Determine the (x, y) coordinate at the center of the cell enclosing the given text.  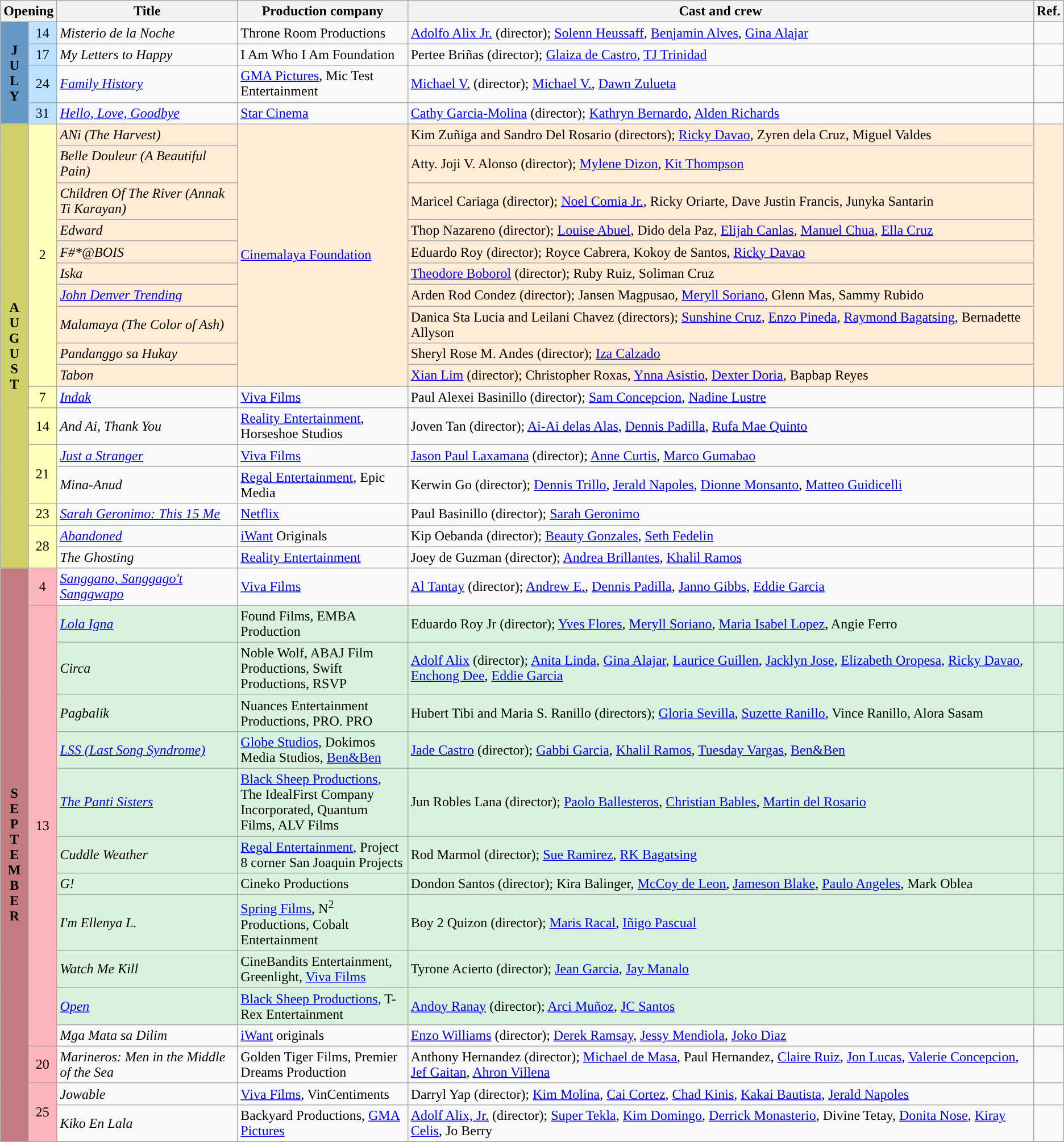
Sheryl Rose M. Andes (director); Iza Calzado (721, 354)
Malamaya (The Color of Ash) (147, 324)
F#*@BOIS (147, 252)
Reality Entertainment, Horseshoe Studios (323, 426)
JULY (15, 73)
Black Sheep Productions, The IdealFirst Company Incorporated, Quantum Films, ALV Films (323, 802)
Abandoned (147, 536)
Michael V. (director); Michael V., Dawn Zulueta (721, 84)
Joey de Guzman (director); Andrea Brillantes, Khalil Ramos (721, 557)
LSS (Last Song Syndrome) (147, 750)
Mina-Anud (147, 485)
I'm Ellenya L. (147, 923)
Regal Entertainment, Project 8 corner San Joaquin Projects (323, 855)
My Letters to Happy (147, 55)
Cast and crew (721, 11)
Cinemalaya Foundation (323, 255)
Tyrone Acierto (director); Jean Garcia, Jay Manalo (721, 969)
John Denver Trending (147, 295)
Eduardo Roy Jr (director); Yves Flores, Meryll Soriano, Maria Isabel Lopez, Angie Ferro (721, 624)
Cathy Garcia-Molina (director); Kathryn Bernardo, Alden Richards (721, 113)
Sanggano, Sanggago't Sanggwapo (147, 586)
13 (43, 826)
25 (43, 1112)
Nuances Entertainment Productions, PRO. PRO (323, 712)
28 (43, 547)
Indak (147, 397)
I Am Who I Am Foundation (323, 55)
The Ghosting (147, 557)
Kerwin Go (director); Dennis Trillo, Jerald Napoles, Dionne Monsanto, Matteo Guidicelli (721, 485)
Open (147, 1006)
Kip Oebanda (director); Beauty Gonzales, Seth Fedelin (721, 536)
21 (43, 474)
Maricel Cariaga (director); Noel Comia Jr., Ricky Oriarte, Dave Justin Francis, Junyka Santarin (721, 201)
4 (43, 586)
2 (43, 255)
Darryl Yap (director); Kim Molina, Cai Cortez, Chad Kinis, Kakai Bautista, Jerald Napoles (721, 1094)
Joven Tan (director); Ai-Ai delas Alas, Dennis Padilla, Rufa Mae Quinto (721, 426)
7 (43, 397)
G! (147, 884)
GMA Pictures, Mic Test Entertainment (323, 84)
Kiko En Lala (147, 1123)
And Ai, Thank You (147, 426)
Backyard Productions, GMA Pictures (323, 1123)
Theodore Boborol (director); Ruby Ruiz, Soliman Cruz (721, 273)
Sarah Geronimo: This 15 Me (147, 514)
Dondon Santos (director); Kira Balinger, McCoy de Leon, Jameson Blake, Paulo Angeles, Mark Oblea (721, 884)
Enzo Williams (director); Derek Ramsay, Jessy Mendiola, Joko Diaz (721, 1035)
ANi (The Harvest) (147, 135)
Al Tantay (director); Andrew E., Dennis Padilla, Janno Gibbs, Eddie Garcia (721, 586)
Atty. Joji V. Alonso (director); Mylene Dizon, Kit Thompson (721, 164)
Anthony Hernandez (director); Michael de Masa, Paul Hernandez, Claire Ruiz, Jon Lucas, Valerie Concepcion, Jef Gaitan, Ahron Villena (721, 1065)
Ref. (1048, 11)
Boy 2 Quizon (director); Maris Racal, Iñigo Pascual (721, 923)
31 (43, 113)
Throne Room Productions (323, 33)
Marineros: Men in the Middle of the Sea (147, 1065)
Reality Entertainment (323, 557)
Jade Castro (director); Gabbi Garcia, Khalil Ramos, Tuesday Vargas, Ben&Ben (721, 750)
Cuddle Weather (147, 855)
23 (43, 514)
Pagbalik (147, 712)
Title (147, 11)
Cineko Productions (323, 884)
Globe Studios, Dokimos Media Studios, Ben&Ben (323, 750)
Rod Marmol (director); Sue Ramirez, RK Bagatsing (721, 855)
Regal Entertainment, Epic Media (323, 485)
CineBandits Entertainment, Greenlight, Viva Films (323, 969)
Adolf Alix, Jr. (director); Super Tekla, Kim Domingo, Derrick Monasterio, Divine Tetay, Donita Nose, Kiray Celis, Jo Berry (721, 1123)
Danica Sta Lucia and Leilani Chavez (directors); Sunshine Cruz, Enzo Pineda, Raymond Bagatsing, Bernadette Allyson (721, 324)
Misterio de la Noche (147, 33)
Paul Alexei Basinillo (director); Sam Concepcion, Nadine Lustre (721, 397)
SEPTEMBER (15, 855)
Adolf Alix (director); Anita Linda, Gina Alajar, Laurice Guillen, Jacklyn Jose, Elizabeth Oropesa, Ricky Davao, Enchong Dee, Eddie Garcia (721, 668)
Opening (28, 11)
Adolfo Alix Jr. (director); Solenn Heussaff, Benjamin Alves, Gina Alajar (721, 33)
Jun Robles Lana (director); Paolo Ballesteros, Christian Bables, Martin del Rosario (721, 802)
Pandanggo sa Hukay (147, 354)
iWant Originals (323, 536)
Thop Nazareno (director); Louise Abuel, Dido dela Paz, Elijah Canlas, Manuel Chua, Ella Cruz (721, 230)
Jowable (147, 1094)
The Panti Sisters (147, 802)
Found Films, EMBA Production (323, 624)
Andoy Ranay (director); Arci Muñoz, JC Santos (721, 1006)
Black Sheep Productions, T-Rex Entertainment (323, 1006)
Viva Films, VinCentiments (323, 1094)
Family History (147, 84)
Hello, Love, Goodbye (147, 113)
17 (43, 55)
Hubert Tibi and Maria S. Ranillo (directors); Gloria Sevilla, Suzette Ranillo, Vince Ranillo, Alora Sasam (721, 712)
Arden Rod Condez (director); Jansen Magpusao, Meryll Soriano, Glenn Mas, Sammy Rubido (721, 295)
Watch Me Kill (147, 969)
Golden Tiger Films, Premier Dreams Production (323, 1065)
Noble Wolf, ABAJ Film Productions, Swift Productions, RSVP (323, 668)
Xian Lim (director); Christopher Roxas, Ynna Asistio, Dexter Doria, Bapbap Reyes (721, 376)
20 (43, 1065)
Kim Zuñiga and Sandro Del Rosario (directors); Ricky Davao, Zyren dela Cruz, Miguel Valdes (721, 135)
Paul Basinillo (director); Sarah Geronimo (721, 514)
24 (43, 84)
Iska (147, 273)
AUGUST (15, 346)
Mga Mata sa Dilim (147, 1035)
Children Of The River (Annak Ti Karayan) (147, 201)
Netflix (323, 514)
Jason Paul Laxamana (director); Anne Curtis, Marco Gumabao (721, 456)
Production company (323, 11)
Circa (147, 668)
Edward (147, 230)
Pertee Briñas (director); Glaiza de Castro, TJ Trinidad (721, 55)
Tabon (147, 376)
Spring Films, N2 Productions, Cobalt Entertainment (323, 923)
Just a Stranger (147, 456)
Star Cinema (323, 113)
iWant originals (323, 1035)
Lola Igna (147, 624)
Belle Douleur (A Beautiful Pain) (147, 164)
Eduardo Roy (director); Royce Cabrera, Kokoy de Santos, Ricky Davao (721, 252)
